For the text-containing cell, return its midpoint in (x, y) coordinate format. 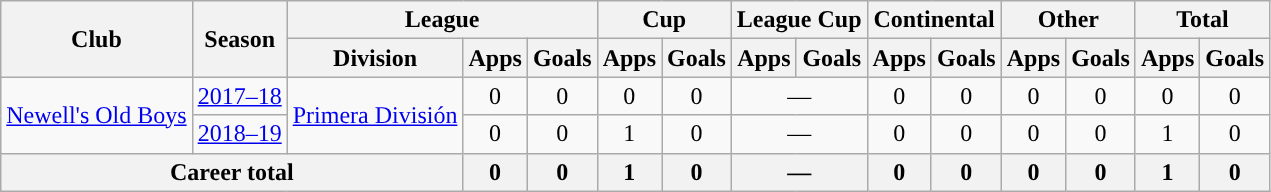
Division (375, 58)
Club (96, 39)
Other (1068, 20)
League (442, 20)
Newell's Old Boys (96, 115)
Continental (934, 20)
League Cup (799, 20)
Primera División (375, 115)
2018–19 (240, 134)
Season (240, 39)
Total (1202, 20)
2017–18 (240, 96)
Cup (664, 20)
Career total (232, 172)
